From the cell containing the given text, extract its center point as [X, Y] coordinate. 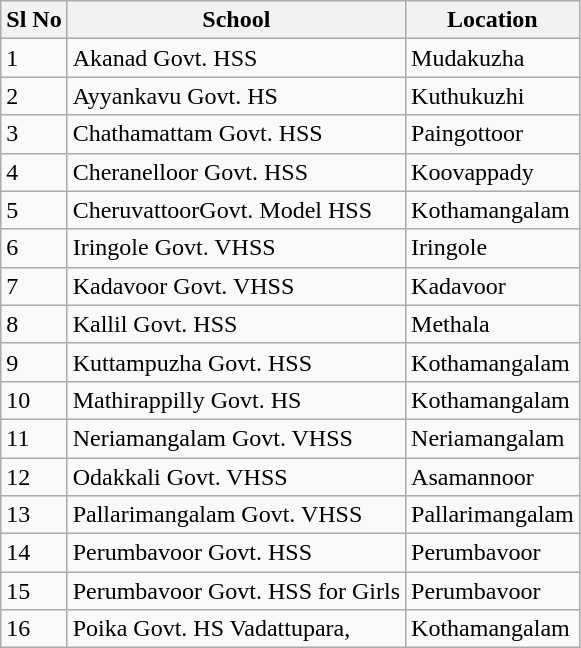
3 [34, 134]
Asamannoor [493, 477]
1 [34, 58]
Akanad Govt. HSS [236, 58]
Koovappady [493, 172]
2 [34, 96]
16 [34, 629]
Neriamangalam Govt. VHSS [236, 438]
Iringole [493, 248]
Kadavoor [493, 286]
15 [34, 591]
Kallil Govt. HSS [236, 324]
10 [34, 400]
14 [34, 553]
Methala [493, 324]
7 [34, 286]
Kadavoor Govt. VHSS [236, 286]
Poika Govt. HS Vadattupara, [236, 629]
13 [34, 515]
12 [34, 477]
Sl No [34, 20]
Ayyankavu Govt. HS [236, 96]
Iringole Govt. VHSS [236, 248]
Kuthukuzhi [493, 96]
Pallarimangalam Govt. VHSS [236, 515]
Location [493, 20]
Perumbavoor Govt. HSS [236, 553]
CheruvattoorGovt. Model HSS [236, 210]
Neriamangalam [493, 438]
Paingottoor [493, 134]
Mathirappilly Govt. HS [236, 400]
Chathamattam Govt. HSS [236, 134]
5 [34, 210]
8 [34, 324]
9 [34, 362]
School [236, 20]
Mudakuzha [493, 58]
Odakkali Govt. VHSS [236, 477]
Perumbavoor Govt. HSS for Girls [236, 591]
11 [34, 438]
Pallarimangalam [493, 515]
4 [34, 172]
6 [34, 248]
Kuttampuzha Govt. HSS [236, 362]
Cheranelloor Govt. HSS [236, 172]
